Detect which cell encompasses the target text, then output its (X, Y) center coordinate. 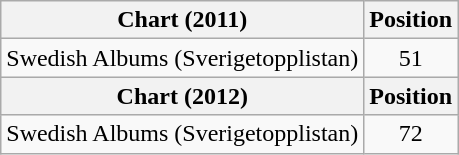
Chart (2012) (182, 96)
Chart (2011) (182, 20)
51 (411, 58)
72 (411, 134)
